Search for the cell housing the specified text and yield its (X, Y) center coordinate. 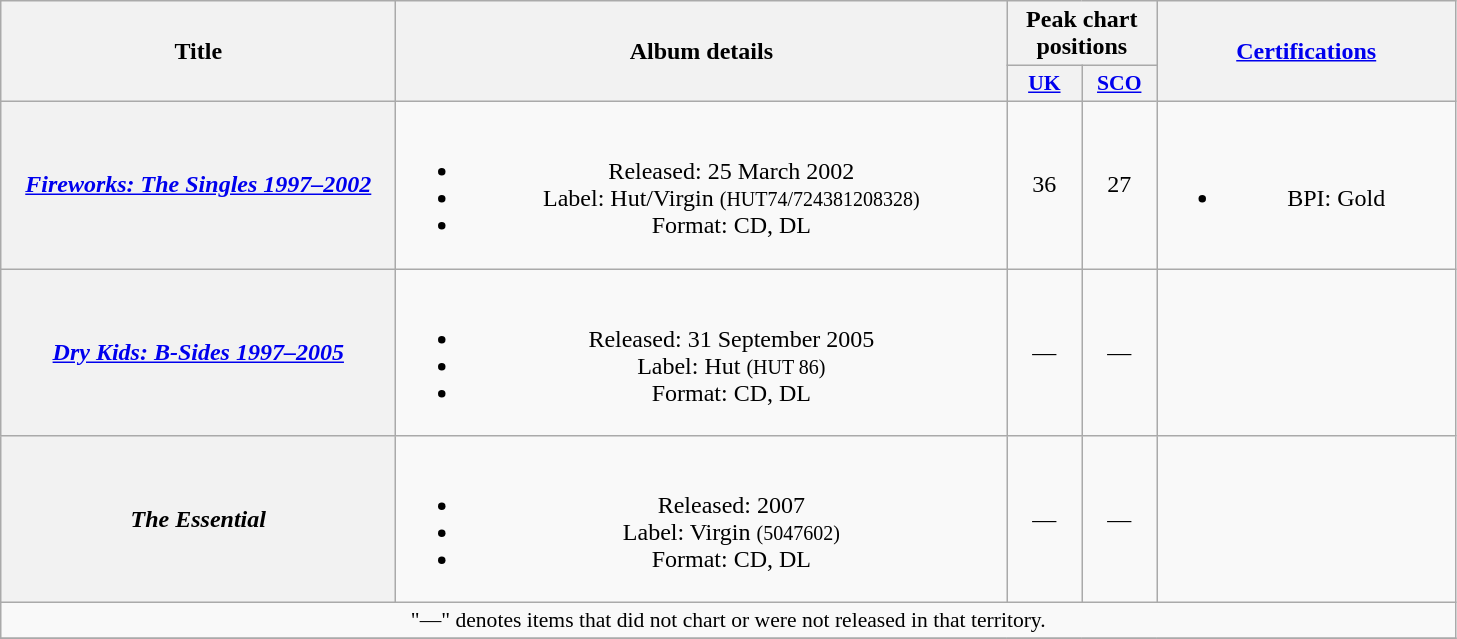
Certifications (1306, 52)
SCO (1120, 84)
Released: 31 September 2005Label: Hut (HUT 86)Format: CD, DL (702, 352)
36 (1044, 184)
UK (1044, 84)
Dry Kids: B-Sides 1997–2005 (198, 352)
Peak chartpositions (1082, 34)
Fireworks: The Singles 1997–2002 (198, 184)
BPI: Gold (1306, 184)
The Essential (198, 520)
Title (198, 52)
27 (1120, 184)
Released: 25 March 2002Label: Hut/Virgin (HUT74/724381208328)Format: CD, DL (702, 184)
Album details (702, 52)
"—" denotes items that did not chart or were not released in that territory. (728, 621)
Released: 2007Label: Virgin (5047602)Format: CD, DL (702, 520)
